From the cell containing the given text, extract its center point as (x, y) coordinate. 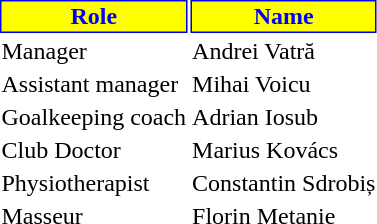
Physiotherapist (94, 183)
Mihai Voicu (284, 84)
Andrei Vatră (284, 51)
Name (284, 16)
Club Doctor (94, 150)
Manager (94, 51)
Adrian Iosub (284, 117)
Goalkeeping coach (94, 117)
Constantin Sdrobiș (284, 183)
Role (94, 16)
Marius Kovács (284, 150)
Assistant manager (94, 84)
